Find where the given text appears and provide that cell's center as [x, y] coordinate. 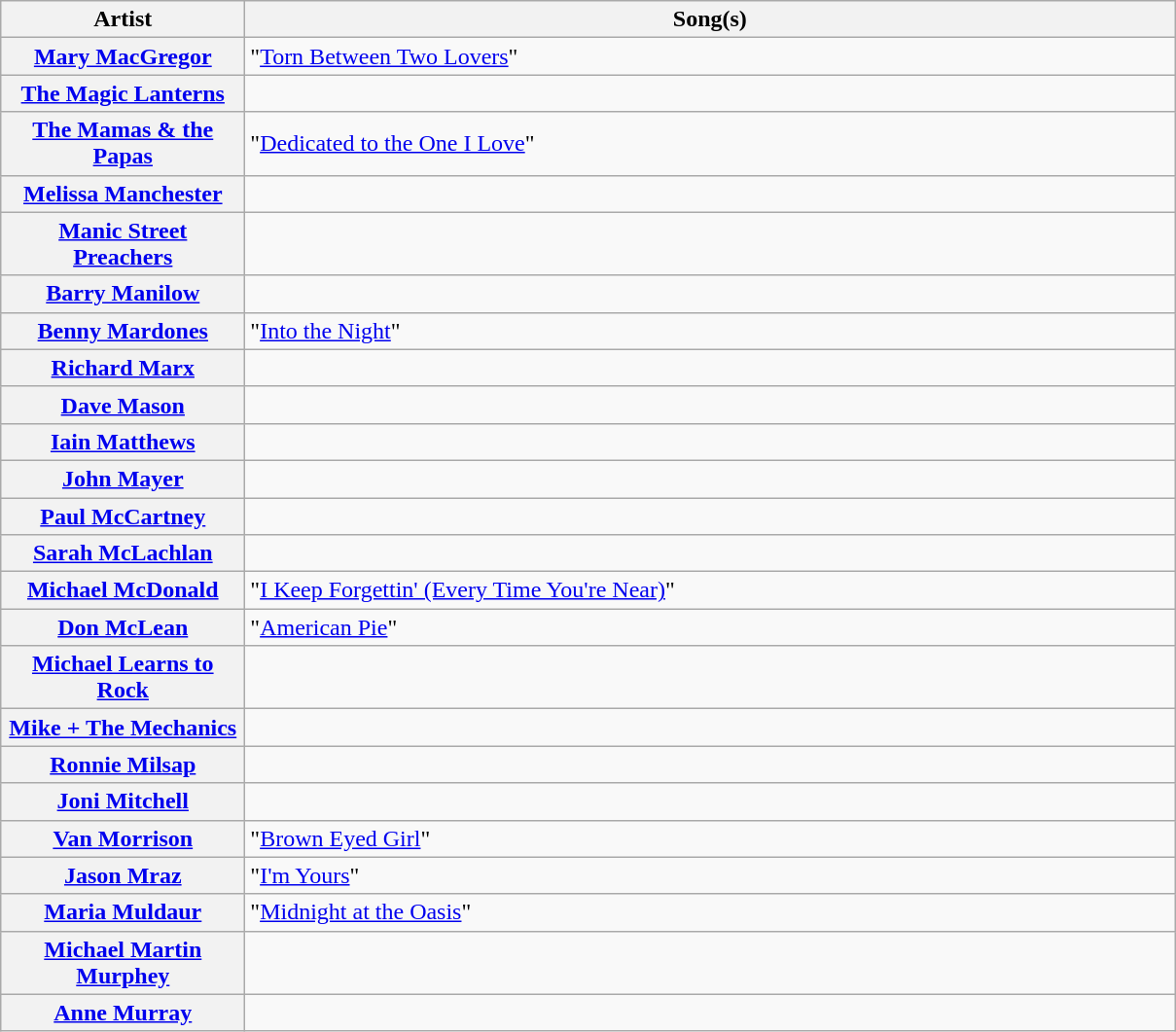
Michael Martin Murphey [123, 963]
Jason Mraz [123, 875]
Mary MacGregor [123, 56]
Dave Mason [123, 405]
Michael McDonald [123, 590]
"I'm Yours" [710, 875]
Iain Matthews [123, 442]
Maria Muldaur [123, 912]
"Torn Between Two Lovers" [710, 56]
Melissa Manchester [123, 194]
Song(s) [710, 19]
The Mamas & the Papas [123, 144]
Benny Mardones [123, 331]
"Dedicated to the One I Love" [710, 144]
Mike + The Mechanics [123, 728]
The Magic Lanterns [123, 93]
"American Pie" [710, 627]
John Mayer [123, 479]
Michael Learns to Rock [123, 677]
Joni Mitchell [123, 801]
Artist [123, 19]
Don McLean [123, 627]
Van Morrison [123, 838]
Manic Street Preachers [123, 243]
"Into the Night" [710, 331]
Barry Manilow [123, 294]
Ronnie Milsap [123, 765]
"Brown Eyed Girl" [710, 838]
Sarah McLachlan [123, 553]
Richard Marx [123, 368]
Paul McCartney [123, 516]
"I Keep Forgettin' (Every Time You're Near)" [710, 590]
"Midnight at the Oasis" [710, 912]
Anne Murray [123, 1013]
